For the text-containing cell, return its midpoint in (X, Y) coordinate format. 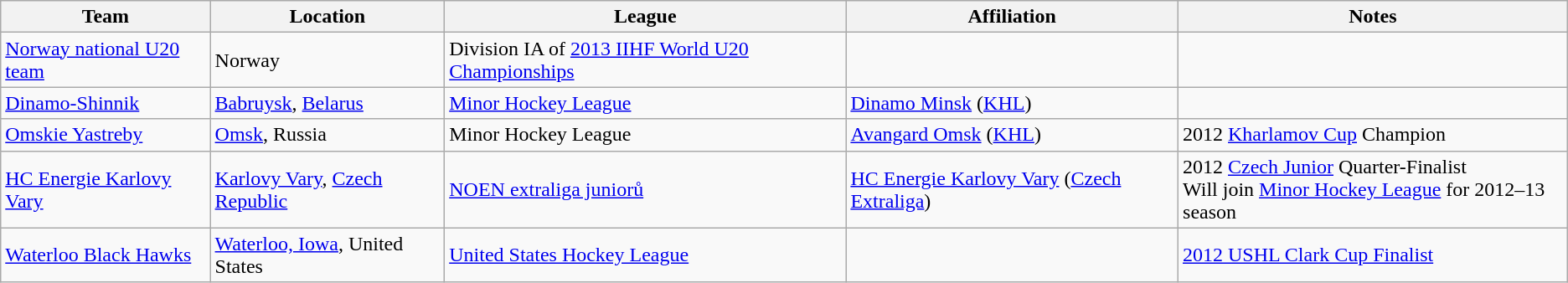
Avangard Omsk (KHL) (1012, 135)
HC Energie Karlovy Vary (Czech Extraliga) (1012, 189)
NOEN extraliga juniorů (645, 189)
Notes (1374, 17)
Location (328, 17)
Team (106, 17)
HC Energie Karlovy Vary (106, 189)
Dinamo-Shinnik (106, 103)
Norway (328, 60)
League (645, 17)
Omsk, Russia (328, 135)
United States Hockey League (645, 255)
2012 Kharlamov Cup Champion (1374, 135)
Division IA of 2013 IIHF World U20 Championships (645, 60)
Omskie Yastreby (106, 135)
Dinamo Minsk (KHL) (1012, 103)
Waterloo Black Hawks (106, 255)
Babruysk, Belarus (328, 103)
Affiliation (1012, 17)
2012 Czech Junior Quarter-FinalistWill join Minor Hockey League for 2012–13 season (1374, 189)
2012 USHL Clark Cup Finalist (1374, 255)
Norway national U20 team (106, 60)
Waterloo, Iowa, United States (328, 255)
Karlovy Vary, Czech Republic (328, 189)
